Find where the given text appears and provide that cell's center as [x, y] coordinate. 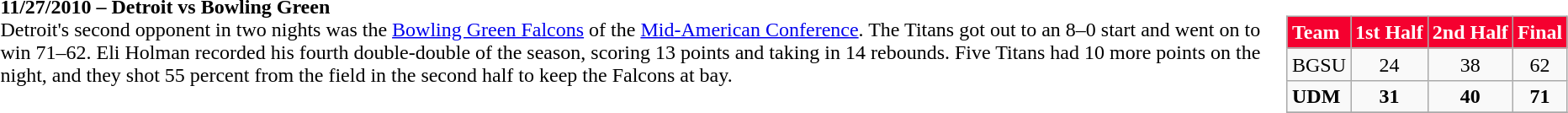
38 [1470, 64]
1st Half [1390, 32]
31 [1390, 96]
40 [1470, 96]
UDM [1319, 96]
24 [1390, 64]
2nd Half [1470, 32]
BGSU [1319, 64]
Team [1319, 32]
71 [1539, 96]
Final [1539, 32]
62 [1539, 64]
